Locate the cell with the specified text and output its (X, Y) center coordinate. 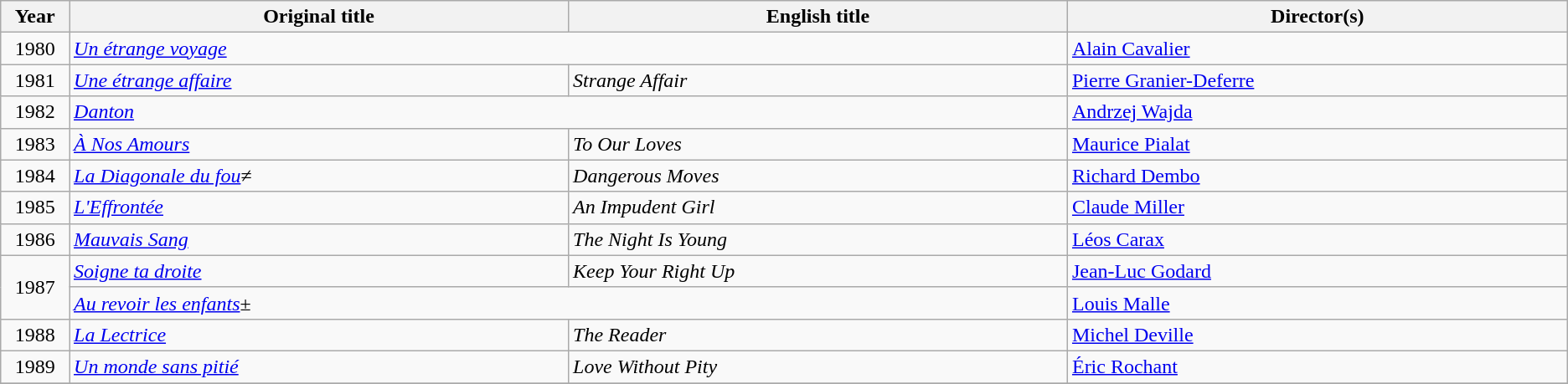
English title (818, 17)
Love Without Pity (818, 366)
1985 (35, 207)
The Reader (818, 335)
An Impudent Girl (818, 207)
Alain Cavalier (1317, 49)
Mauvais Sang (319, 239)
À Nos Amours (319, 144)
Une étrange affaire (319, 80)
Original title (319, 17)
Maurice Pialat (1317, 144)
Éric Rochant (1317, 366)
To Our Loves (818, 144)
Director(s) (1317, 17)
Dangerous Moves (818, 176)
1984 (35, 176)
Andrzej Wajda (1317, 112)
Soigne ta droite (319, 271)
Au revoir les enfants± (569, 303)
1988 (35, 335)
Un étrange voyage (569, 49)
1987 (35, 287)
Un monde sans pitié (319, 366)
Jean-Luc Godard (1317, 271)
Léos Carax (1317, 239)
The Night Is Young (818, 239)
Claude Miller (1317, 207)
Michel Deville (1317, 335)
Louis Malle (1317, 303)
La Diagonale du fou≠ (319, 176)
1980 (35, 49)
1989 (35, 366)
Strange Affair (818, 80)
Pierre Granier-Deferre (1317, 80)
Richard Dembo (1317, 176)
1983 (35, 144)
Danton (569, 112)
1981 (35, 80)
1986 (35, 239)
La Lectrice (319, 335)
Keep Your Right Up (818, 271)
1982 (35, 112)
Year (35, 17)
L'Effrontée (319, 207)
